Scan for the cell matching the given text and deliver its [x, y] coordinate at center. 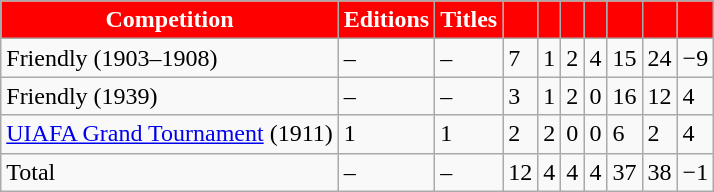
3 [520, 96]
UIAFA Grand Tournament (1911) [170, 134]
38 [660, 172]
Friendly (1903–1908) [170, 58]
Editions [386, 20]
−9 [696, 58]
37 [624, 172]
Total [170, 172]
Titles [469, 20]
16 [624, 96]
24 [660, 58]
7 [520, 58]
−1 [696, 172]
Friendly (1939) [170, 96]
15 [624, 58]
Competition [170, 20]
6 [624, 134]
